Return the [x, y] coordinate for the center point of the cell that contains the specified text.  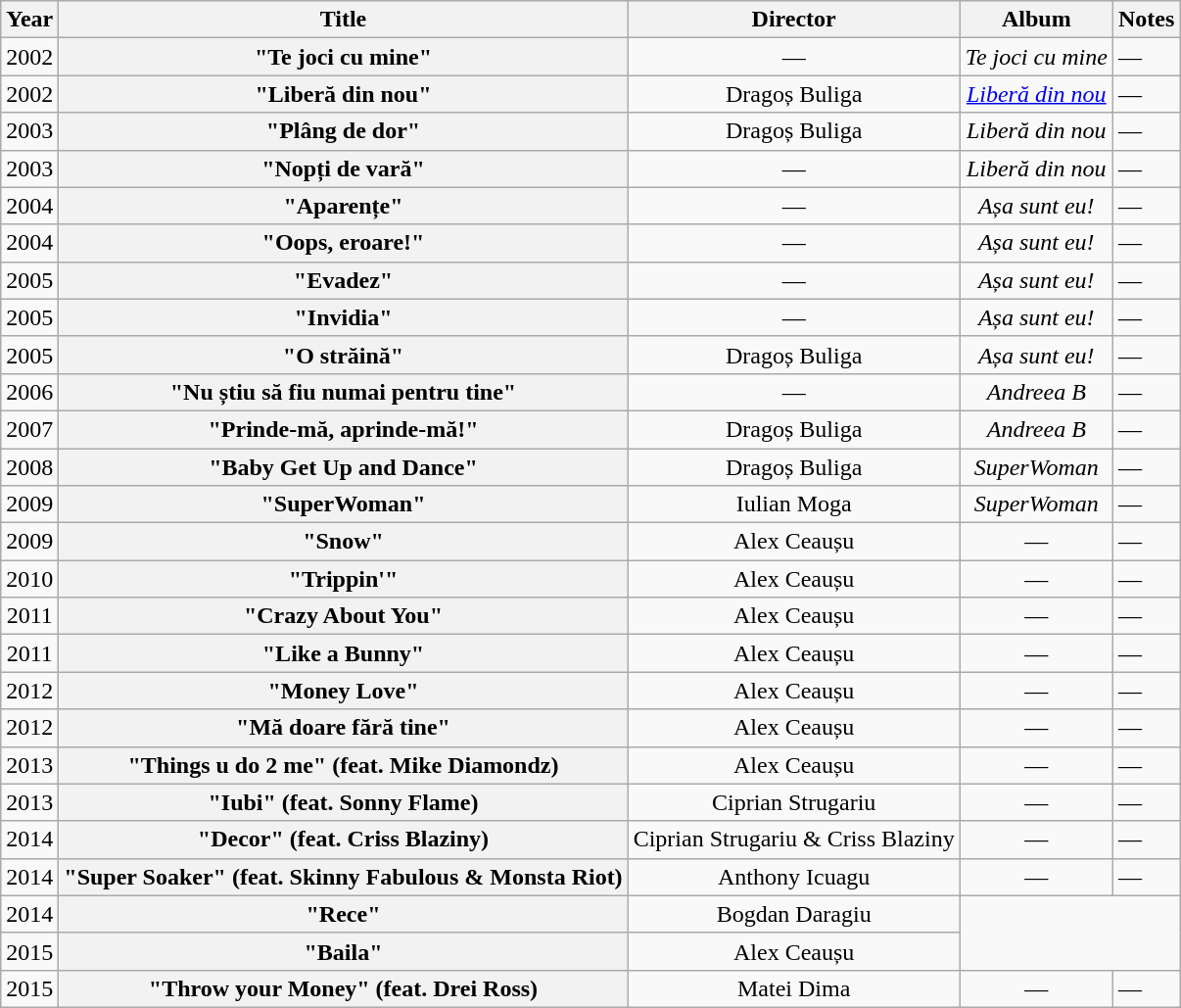
2006 [29, 392]
"Like a Bunny" [343, 653]
Director [793, 20]
2008 [29, 467]
"O străină" [343, 355]
"Liberă din nou" [343, 94]
Anthony Icuagu [793, 877]
"Crazy About You" [343, 616]
"Nu știu să fiu numai pentru tine" [343, 392]
"Oops, eroare!" [343, 243]
"Decor" (feat. Criss Blaziny) [343, 840]
"Prinde-mă, aprinde-mă!" [343, 429]
"Te joci cu mine" [343, 57]
"Iubi" (feat. Sonny Flame) [343, 802]
Te joci cu mine [1036, 57]
"Trippin'" [343, 579]
Ciprian Strugariu & Criss Blaziny [793, 840]
"Baby Get Up and Dance" [343, 467]
"Mă doare fără tine" [343, 728]
Matei Dima [793, 988]
"Evadez" [343, 280]
"Things u do 2 me" (feat. Mike Diamondz) [343, 765]
Album [1036, 20]
Iulian Moga [793, 504]
"Snow" [343, 542]
"SuperWoman" [343, 504]
Notes [1146, 20]
Bogdan Daragiu [793, 914]
"Rece" [343, 914]
"Throw your Money" (feat. Drei Ross) [343, 988]
Title [343, 20]
"Super Soaker" (feat. Skinny Fabulous & Monsta Riot) [343, 877]
"Plâng de dor" [343, 131]
"Nopți de vară" [343, 168]
"Baila" [343, 951]
"Money Love" [343, 691]
2007 [29, 429]
2010 [29, 579]
"Invidia" [343, 317]
"Aparențe" [343, 206]
Year [29, 20]
Ciprian Strugariu [793, 802]
